Scan for the cell matching the given text and deliver its [x, y] coordinate at center. 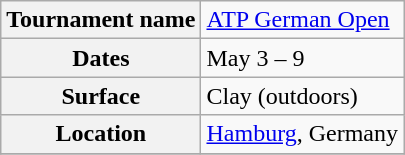
May 3 – 9 [302, 58]
Clay (outdoors) [302, 96]
ATP German Open [302, 20]
Location [101, 134]
Surface [101, 96]
Hamburg, Germany [302, 134]
Dates [101, 58]
Tournament name [101, 20]
